Determine the [x, y] coordinate at the center of the cell enclosing the given text.  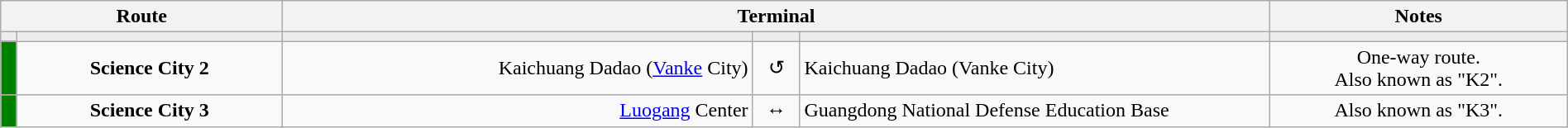
Also known as "K3". [1418, 111]
Science City 2 [150, 68]
Notes [1418, 17]
Route [142, 17]
Terminal [777, 17]
↔ [776, 111]
One-way route.Also known as "K2". [1418, 68]
Science City 3 [150, 111]
↺ [776, 68]
Guangdong National Defense Education Base [1035, 111]
Luogang Center [518, 111]
